Return the (X, Y) coordinate for the center point of the cell that contains the specified text.  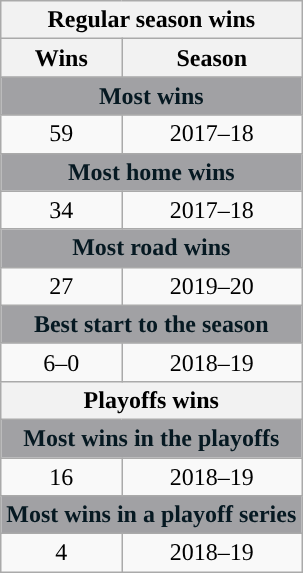
Most home wins (152, 172)
Most wins in the playoffs (152, 438)
4 (62, 553)
Most road wins (152, 248)
Best start to the season (152, 324)
Regular season wins (152, 20)
6–0 (62, 362)
Wins (62, 58)
34 (62, 210)
Season (212, 58)
27 (62, 286)
Playoffs wins (152, 400)
59 (62, 134)
2019–20 (212, 286)
Most wins (152, 96)
Most wins in a playoff series (152, 515)
16 (62, 477)
